For the text-containing cell, return its midpoint in (X, Y) coordinate format. 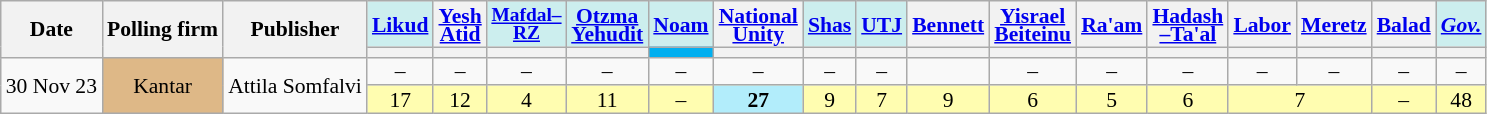
Meretz (1334, 24)
5 (1112, 100)
Shas (830, 24)
Hadash–Ta'al (1188, 24)
Publisher (295, 29)
27 (758, 100)
Attila Somfalvi (295, 85)
Balad (1404, 24)
12 (460, 100)
30 Nov 23 (52, 85)
UTJ (882, 24)
Noam (680, 24)
Date (52, 29)
Mafdal–RZ (526, 24)
17 (400, 100)
OtzmaYehudit (607, 24)
NationalUnity (758, 24)
Kantar (162, 85)
48 (1462, 100)
4 (526, 100)
YeshAtid (460, 24)
Bennett (948, 24)
Likud (400, 24)
Gov. (1462, 24)
Labor (1262, 24)
YisraelBeiteinu (1032, 24)
11 (607, 100)
Polling firm (162, 29)
Ra'am (1112, 24)
